Pinpoint the cell where the given text exists, returning its (X, Y) midpoint coordinate. 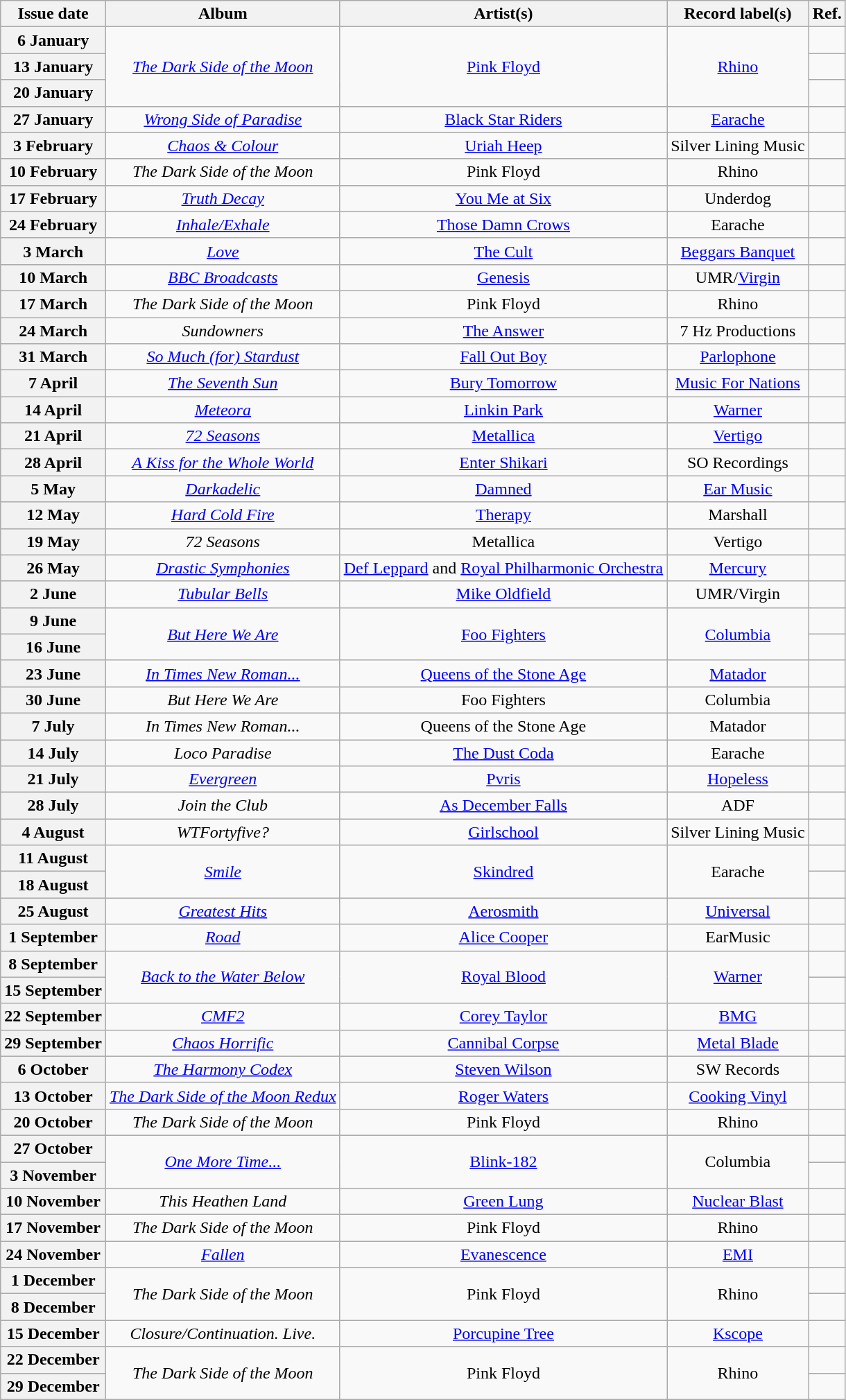
6 January (53, 40)
Blink-182 (503, 1161)
30 June (53, 700)
EMI (738, 1254)
The Answer (503, 331)
Hard Cold Fire (223, 515)
Porcupine Tree (503, 1333)
Drastic Symphonies (223, 568)
18 August (53, 885)
CMF2 (223, 1017)
Therapy (503, 515)
Loco Paradise (223, 752)
As December Falls (503, 806)
6 October (53, 1069)
Girlschool (503, 832)
7 April (53, 383)
Truth Decay (223, 198)
Hopeless (738, 779)
3 February (53, 146)
21 April (53, 436)
15 September (53, 990)
8 September (53, 964)
Pvris (503, 779)
Chaos & Colour (223, 146)
13 January (53, 67)
Issue date (53, 14)
The Harmony Codex (223, 1069)
Royal Blood (503, 977)
Parlophone (738, 357)
Universal (738, 911)
You Me at Six (503, 198)
15 December (53, 1333)
Alice Cooper (503, 937)
Inhale/Exhale (223, 225)
Uriah Heep (503, 146)
Damned (503, 489)
Linkin Park (503, 410)
Smile (223, 872)
The Cult (503, 251)
12 May (53, 515)
Join the Club (223, 806)
28 April (53, 463)
27 October (53, 1148)
22 September (53, 1017)
31 March (53, 357)
Black Star Riders (503, 119)
Underdog (738, 198)
7 Hz Productions (738, 331)
ADF (738, 806)
BMG (738, 1017)
Closure/Continuation. Live. (223, 1333)
Steven Wilson (503, 1069)
25 August (53, 911)
17 November (53, 1228)
Mike Oldfield (503, 594)
Mercury (738, 568)
10 March (53, 277)
9 June (53, 621)
This Heathen Land (223, 1202)
13 October (53, 1096)
Greatest Hits (223, 911)
Album (223, 14)
27 January (53, 119)
23 June (53, 673)
Record label(s) (738, 14)
Cooking Vinyl (738, 1096)
Ear Music (738, 489)
Cannibal Corpse (503, 1043)
A Kiss for the Whole World (223, 463)
The Dark Side of the Moon Redux (223, 1096)
Bury Tomorrow (503, 383)
Evanescence (503, 1254)
16 June (53, 647)
Aerosmith (503, 911)
24 February (53, 225)
14 July (53, 752)
SO Recordings (738, 463)
Skindred (503, 872)
24 November (53, 1254)
Road (223, 937)
Metal Blade (738, 1043)
17 February (53, 198)
EarMusic (738, 937)
Enter Shikari (503, 463)
Back to the Water Below (223, 977)
Def Leppard and Royal Philharmonic Orchestra (503, 568)
Sundowners (223, 331)
21 July (53, 779)
Tubular Bells (223, 594)
Artist(s) (503, 14)
7 July (53, 726)
5 May (53, 489)
Corey Taylor (503, 1017)
Beggars Banquet (738, 251)
Kscope (738, 1333)
BBC Broadcasts (223, 277)
29 September (53, 1043)
Darkadelic (223, 489)
20 October (53, 1122)
So Much (for) Stardust (223, 357)
Fall Out Boy (503, 357)
22 December (53, 1360)
26 May (53, 568)
SW Records (738, 1069)
Wrong Side of Paradise (223, 119)
Evergreen (223, 779)
4 August (53, 832)
The Dust Coda (503, 752)
1 December (53, 1281)
2 June (53, 594)
20 January (53, 93)
19 May (53, 542)
Love (223, 251)
One More Time... (223, 1161)
Genesis (503, 277)
8 December (53, 1307)
Fallen (223, 1254)
Those Damn Crows (503, 225)
Roger Waters (503, 1096)
24 March (53, 331)
Nuclear Blast (738, 1202)
10 November (53, 1202)
Ref. (827, 14)
The Seventh Sun (223, 383)
14 April (53, 410)
Marshall (738, 515)
Meteora (223, 410)
28 July (53, 806)
1 September (53, 937)
11 August (53, 858)
WTFortyfive? (223, 832)
Green Lung (503, 1202)
10 February (53, 172)
3 November (53, 1175)
3 March (53, 251)
29 December (53, 1386)
17 March (53, 304)
Chaos Horrific (223, 1043)
Music For Nations (738, 383)
